Return [X, Y] of the center of cell containing provided text 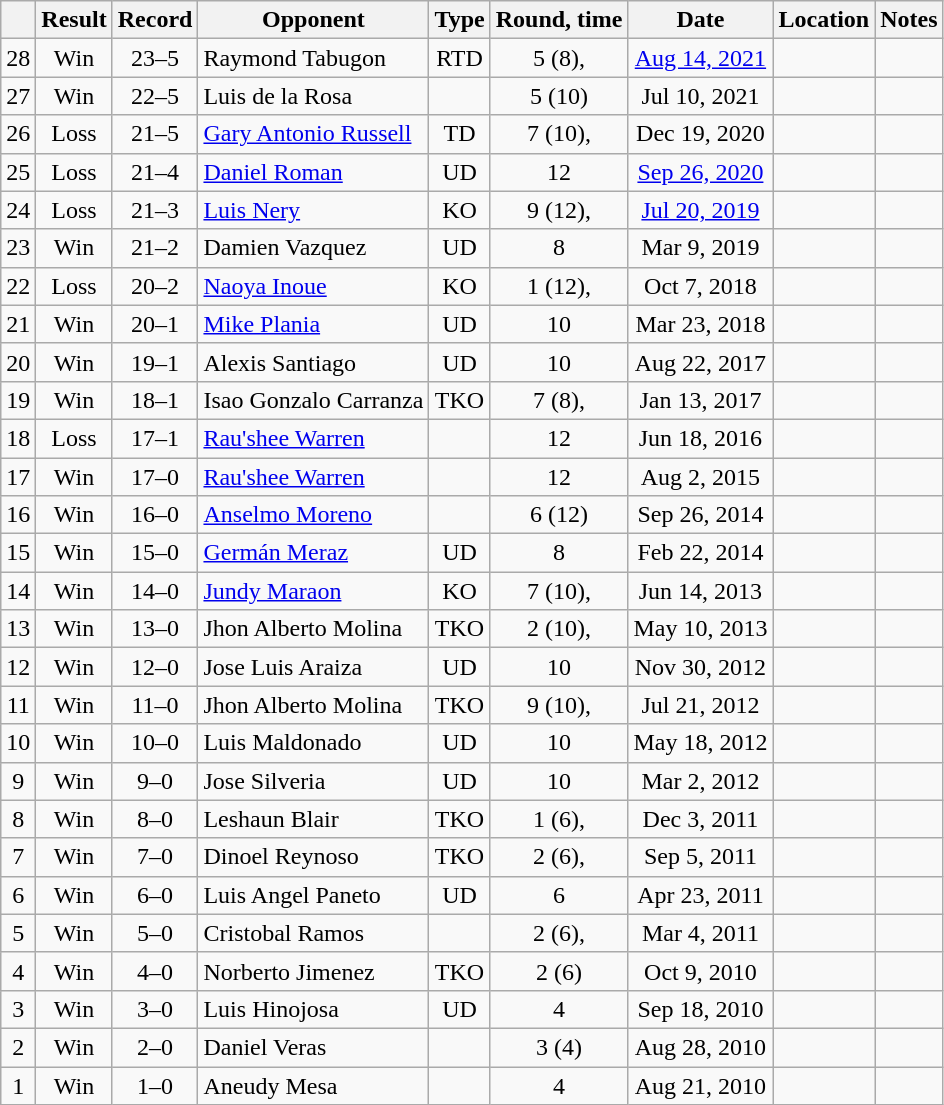
Notes [909, 20]
15–0 [155, 553]
Daniel Veras [314, 1047]
1 [18, 1085]
Aug 21, 2010 [700, 1085]
Nov 30, 2012 [700, 667]
26 [18, 134]
Location [824, 20]
Luis Angel Paneto [314, 895]
22 [18, 286]
Jan 13, 2017 [700, 400]
6–0 [155, 895]
9–0 [155, 781]
Sep 5, 2011 [700, 857]
Jul 21, 2012 [700, 705]
Alexis Santiago [314, 362]
2–0 [155, 1047]
14–0 [155, 591]
Jul 10, 2021 [700, 96]
Luis Nery [314, 210]
1 (12), [559, 286]
Leshaun Blair [314, 819]
Luis Maldonado [314, 743]
Damien Vazquez [314, 248]
Naoya Inoue [314, 286]
Isao Gonzalo Carranza [314, 400]
5 (8), [559, 58]
6 (12) [559, 515]
11 [18, 705]
3–0 [155, 1009]
17–0 [155, 477]
Aneudy Mesa [314, 1085]
18–1 [155, 400]
17–1 [155, 438]
Jundy Maraon [314, 591]
21–2 [155, 248]
Aug 22, 2017 [700, 362]
Mar 23, 2018 [700, 324]
7 (8), [559, 400]
13 [18, 629]
May 18, 2012 [700, 743]
Oct 7, 2018 [700, 286]
7–0 [155, 857]
15 [18, 553]
Aug 2, 2015 [700, 477]
Jose Silveria [314, 781]
7 [18, 857]
Luis Hinojosa [314, 1009]
Result [74, 20]
Dec 3, 2011 [700, 819]
Jun 18, 2016 [700, 438]
Oct 9, 2010 [700, 971]
14 [18, 591]
20–1 [155, 324]
21–5 [155, 134]
13–0 [155, 629]
5–0 [155, 933]
Round, time [559, 20]
9 [18, 781]
27 [18, 96]
Dinoel Reynoso [314, 857]
Record [155, 20]
2 [18, 1047]
16 [18, 515]
20–2 [155, 286]
10–0 [155, 743]
21 [18, 324]
22–5 [155, 96]
Sep 26, 2020 [700, 172]
8–0 [155, 819]
Mike Plania [314, 324]
11–0 [155, 705]
May 10, 2013 [700, 629]
9 (12), [559, 210]
Aug 28, 2010 [700, 1047]
1–0 [155, 1085]
Jose Luis Araiza [314, 667]
Sep 26, 2014 [700, 515]
25 [18, 172]
12–0 [155, 667]
Germán Meraz [314, 553]
RTD [460, 58]
5 [18, 933]
18 [18, 438]
2 (6) [559, 971]
5 (10) [559, 96]
Apr 23, 2011 [700, 895]
19–1 [155, 362]
23–5 [155, 58]
19 [18, 400]
Jun 14, 2013 [700, 591]
20 [18, 362]
23 [18, 248]
Daniel Roman [314, 172]
3 [18, 1009]
21–4 [155, 172]
Gary Antonio Russell [314, 134]
TD [460, 134]
Mar 4, 2011 [700, 933]
Dec 19, 2020 [700, 134]
28 [18, 58]
2 (10), [559, 629]
Aug 14, 2021 [700, 58]
Sep 18, 2010 [700, 1009]
9 (10), [559, 705]
Cristobal Ramos [314, 933]
Opponent [314, 20]
21–3 [155, 210]
24 [18, 210]
Type [460, 20]
Jul 20, 2019 [700, 210]
Norberto Jimenez [314, 971]
Anselmo Moreno [314, 515]
4–0 [155, 971]
Feb 22, 2014 [700, 553]
Mar 2, 2012 [700, 781]
Raymond Tabugon [314, 58]
17 [18, 477]
Luis de la Rosa [314, 96]
Mar 9, 2019 [700, 248]
3 (4) [559, 1047]
1 (6), [559, 819]
16–0 [155, 515]
Date [700, 20]
